Return the [X, Y] coordinate for the center point of the cell that contains the specified text.  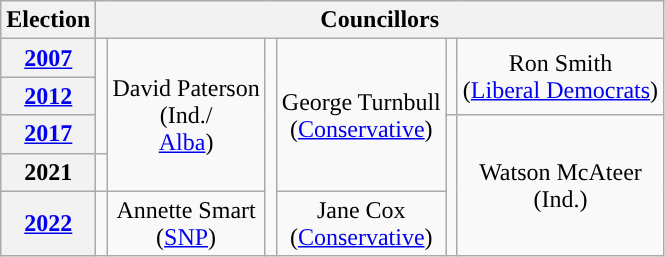
2017 [48, 134]
2022 [48, 224]
2007 [48, 58]
Election [48, 20]
Annette Smart(SNP) [186, 224]
Ron Smith(Liberal Democrats) [560, 77]
Councillors [380, 20]
Watson McAteer(Ind.) [560, 186]
2012 [48, 96]
Jane Cox(Conservative) [361, 224]
George Turnbull(Conservative) [361, 115]
2021 [48, 172]
David Paterson(Ind./Alba) [186, 115]
